Capture the cell that displays the provided text and extract its (x, y) central coordinate. 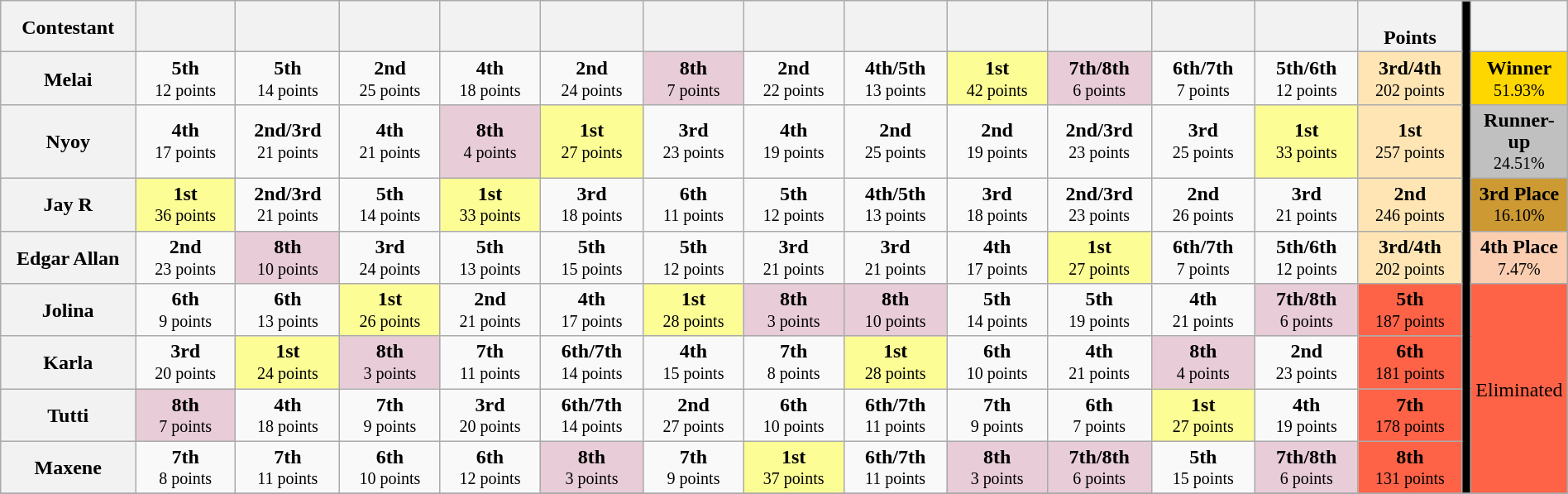
5th13 points (490, 257)
Jay R (68, 204)
Nyoy (68, 141)
2nd22 points (794, 79)
1st42 points (997, 79)
5th19 points (1099, 310)
Jolina (68, 310)
Edgar Allan (68, 257)
6th7 points (1099, 415)
3rd Place16.10% (1520, 204)
2nd24 points (592, 79)
6th9 points (185, 310)
Maxene (68, 468)
4th Place7.47% (1520, 257)
Melai (68, 79)
1st36 points (185, 204)
Winner51.93% (1520, 79)
6th13 points (288, 310)
6th11 points (693, 204)
4th15 points (693, 362)
1st257 points (1409, 141)
8th131 points (1409, 468)
Runner-up24.51% (1520, 141)
2nd21 points (490, 310)
3rd25 points (1202, 141)
2nd26 points (1202, 204)
7th178 points (1409, 415)
3rd24 points (390, 257)
Contestant (68, 26)
3rd23 points (693, 141)
2nd246 points (1409, 204)
5th187 points (1409, 310)
Karla (68, 362)
2nd27 points (693, 415)
1st37 points (794, 468)
2nd19 points (997, 141)
Points (1409, 26)
Eliminated (1520, 389)
1st24 points (288, 362)
6th12 points (490, 468)
6th181 points (1409, 362)
1st26 points (390, 310)
Tutti (68, 415)
